Search for the cell housing the specified text and yield its [x, y] center coordinate. 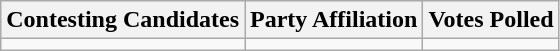
Votes Polled [491, 20]
Party Affiliation [334, 20]
Contesting Candidates [123, 20]
